Return (x, y) of the center of cell containing provided text 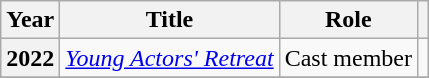
Role (348, 20)
Young Actors' Retreat (170, 58)
Title (170, 20)
2022 (30, 58)
Cast member (348, 58)
Year (30, 20)
